Extract the [x, y] coordinate from the center of the cell holding the provided text.  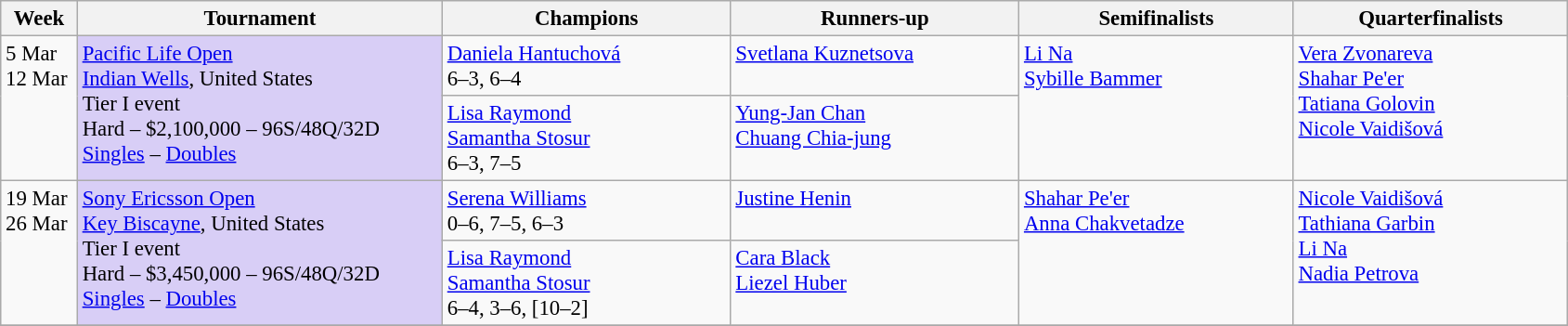
Lisa Raymond Samantha Stosur 6–3, 7–5 [587, 138]
Justine Henin [875, 212]
Nicole Vaidišová Tathiana Garbin Li Na Nadia Petrova [1431, 254]
Semifinalists [1157, 19]
19 Mar26 Mar [39, 254]
Yung-Jan Chan Chuang Chia-jung [875, 138]
Li Na Sybille Bammer [1157, 109]
5 Mar12 Mar [39, 109]
Serena Williams 0–6, 7–5, 6–3 [587, 212]
Svetlana Kuznetsova [875, 67]
Tournament [260, 19]
Week [39, 19]
Sony Ericsson Open Key Biscayne, United States Tier I event Hard – $3,450,000 – 96S/48Q/32DSingles – Doubles [260, 254]
Runners-up [875, 19]
Champions [587, 19]
Quarterfinalists [1431, 19]
Vera Zvonareva Shahar Pe'er Tatiana Golovin Nicole Vaidišová [1431, 109]
Pacific Life Open Indian Wells, United StatesTier I event Hard – $2,100,000 – 96S/48Q/32DSingles – Doubles [260, 109]
Shahar Pe'er Anna Chakvetadze [1157, 254]
Cara Black Liezel Huber [875, 283]
Lisa Raymond Samantha Stosur 6–4, 3–6, [10–2] [587, 283]
Daniela Hantuchová 6–3, 6–4 [587, 67]
